Return the [x, y] coordinate for the center point of the cell that contains the specified text.  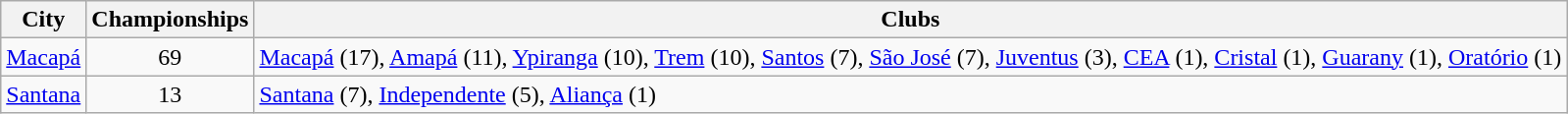
City [43, 20]
Santana [43, 94]
69 [171, 57]
13 [171, 94]
Clubs [910, 20]
Santana (7), Independente (5), Aliança (1) [910, 94]
Championships [171, 20]
Macapá [43, 57]
Macapá (17), Amapá (11), Ypiranga (10), Trem (10), Santos (7), São José (7), Juventus (3), CEA (1), Cristal (1), Guarany (1), Oratório (1) [910, 57]
